For the text-containing cell, return its midpoint in (X, Y) coordinate format. 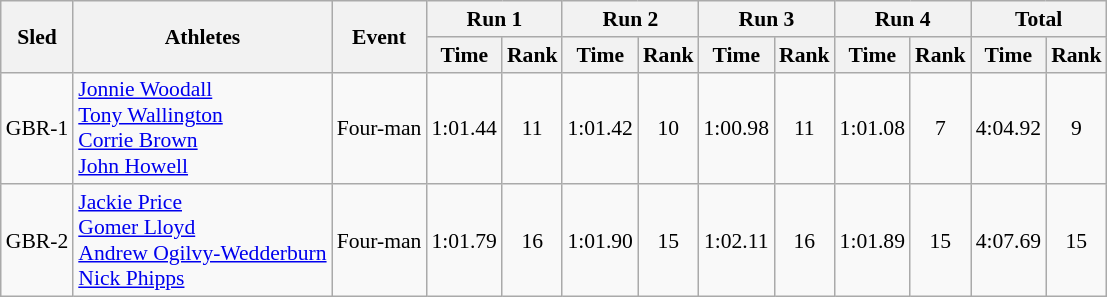
Athletes (202, 36)
GBR-2 (37, 241)
Sled (37, 36)
4:07.69 (1008, 241)
1:01.90 (600, 241)
1:00.98 (736, 128)
Run 3 (767, 19)
Run 1 (494, 19)
10 (668, 128)
1:01.44 (464, 128)
1:01.08 (872, 128)
Total (1039, 19)
1:02.11 (736, 241)
9 (1076, 128)
Jackie PriceGomer LloydAndrew Ogilvy-WedderburnNick Phipps (202, 241)
1:01.79 (464, 241)
Run 2 (630, 19)
Jonnie WoodallTony WallingtonCorrie BrownJohn Howell (202, 128)
GBR-1 (37, 128)
4:04.92 (1008, 128)
Run 4 (903, 19)
1:01.89 (872, 241)
7 (940, 128)
1:01.42 (600, 128)
Event (380, 36)
